Return the [X, Y] coordinate for the center point of the cell that contains the specified text.  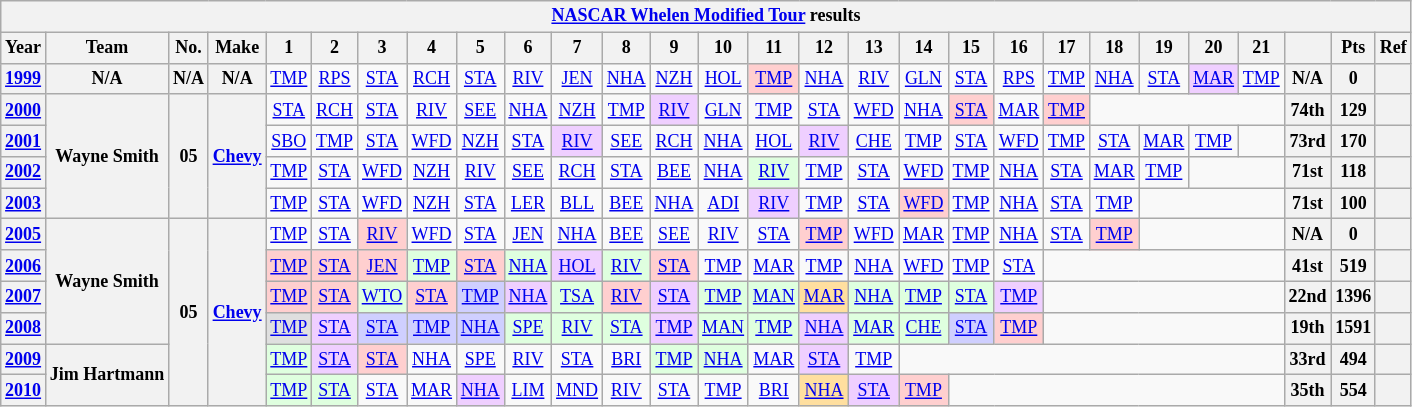
2010 [24, 390]
2001 [24, 140]
494 [1354, 360]
21 [1261, 48]
WTO [382, 296]
100 [1354, 204]
10 [724, 48]
73rd [1308, 140]
16 [1019, 48]
22nd [1308, 296]
Team [106, 48]
TSA [578, 296]
74th [1308, 110]
20 [1214, 48]
No. [189, 48]
SBO [289, 140]
5 [480, 48]
2006 [24, 266]
129 [1354, 110]
41st [1308, 266]
2005 [24, 234]
2007 [24, 296]
19 [1164, 48]
Ref [1393, 48]
Pts [1354, 48]
4 [432, 48]
NASCAR Whelen Modified Tour results [706, 16]
554 [1354, 390]
2008 [24, 328]
BLL [578, 204]
1591 [1354, 328]
15 [971, 48]
6 [528, 48]
Jim Hartmann [106, 375]
519 [1354, 266]
12 [824, 48]
9 [674, 48]
LER [528, 204]
ADI [724, 204]
33rd [1308, 360]
LIM [528, 390]
2003 [24, 204]
1999 [24, 78]
118 [1354, 172]
7 [578, 48]
8 [626, 48]
14 [924, 48]
Year [24, 48]
11 [774, 48]
Make [237, 48]
2 [335, 48]
35th [1308, 390]
19th [1308, 328]
MND [578, 390]
17 [1067, 48]
1 [289, 48]
2002 [24, 172]
170 [1354, 140]
13 [874, 48]
1396 [1354, 296]
2000 [24, 110]
18 [1114, 48]
2009 [24, 360]
3 [382, 48]
